Output the (X, Y) coordinate of the center of the cell containing the given text.  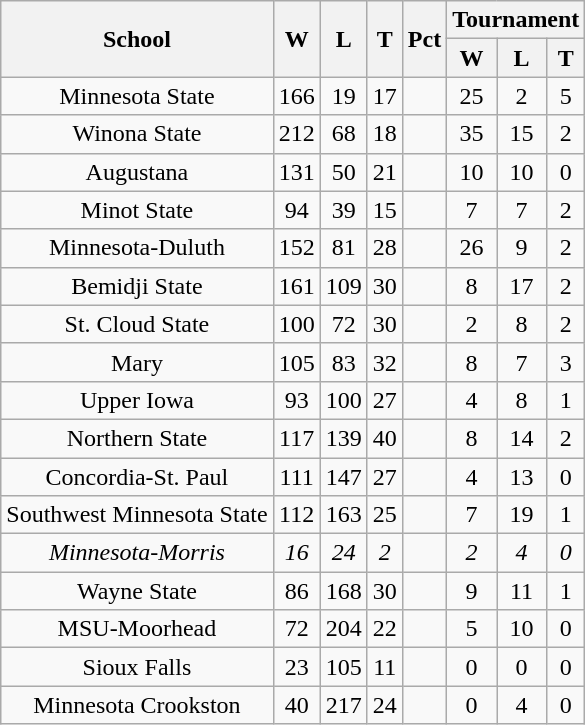
86 (296, 591)
26 (472, 248)
14 (522, 438)
Minnesota State (137, 96)
50 (344, 172)
22 (384, 629)
21 (384, 172)
147 (344, 477)
MSU-Moorhead (137, 629)
3 (566, 362)
111 (296, 477)
32 (384, 362)
23 (296, 667)
94 (296, 210)
Winona State (137, 134)
Tournament (516, 20)
Minnesota-Duluth (137, 248)
Augustana (137, 172)
93 (296, 400)
Concordia-St. Paul (137, 477)
Bemidji State (137, 286)
161 (296, 286)
109 (344, 286)
39 (344, 210)
Sioux Falls (137, 667)
Upper Iowa (137, 400)
35 (472, 134)
166 (296, 96)
Minot State (137, 210)
112 (296, 515)
68 (344, 134)
St. Cloud State (137, 324)
212 (296, 134)
117 (296, 438)
152 (296, 248)
Pct (424, 39)
16 (296, 553)
131 (296, 172)
217 (344, 705)
18 (384, 134)
School (137, 39)
13 (522, 477)
81 (344, 248)
Northern State (137, 438)
28 (384, 248)
Minnesota-Morris (137, 553)
163 (344, 515)
139 (344, 438)
83 (344, 362)
Mary (137, 362)
Wayne State (137, 591)
168 (344, 591)
Minnesota Crookston (137, 705)
204 (344, 629)
Southwest Minnesota State (137, 515)
